Find where the given text appears and provide that cell's center as (X, Y) coordinate. 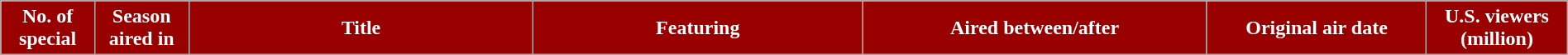
U.S. viewers(million) (1497, 28)
Aired between/after (1035, 28)
Title (361, 28)
Featuring (698, 28)
No. ofspecial (48, 28)
Season aired in (141, 28)
Original air date (1317, 28)
